Find where the given text appears and provide that cell's center as [X, Y] coordinate. 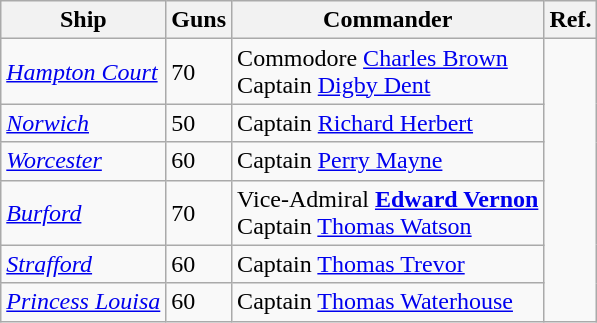
Captain Perry Mayne [388, 161]
50 [199, 123]
Strafford [84, 264]
Captain Thomas Trevor [388, 264]
Hampton Court [84, 72]
Captain Thomas Waterhouse [388, 302]
Princess Louisa [84, 302]
Ship [84, 20]
Guns [199, 20]
Commodore Charles BrownCaptain Digby Dent [388, 72]
Norwich [84, 123]
Captain Richard Herbert [388, 123]
Commander [388, 20]
Worcester [84, 161]
Ref. [570, 20]
Vice-Admiral Edward VernonCaptain Thomas Watson [388, 212]
Burford [84, 212]
